For the text-containing cell, return its midpoint in (X, Y) coordinate format. 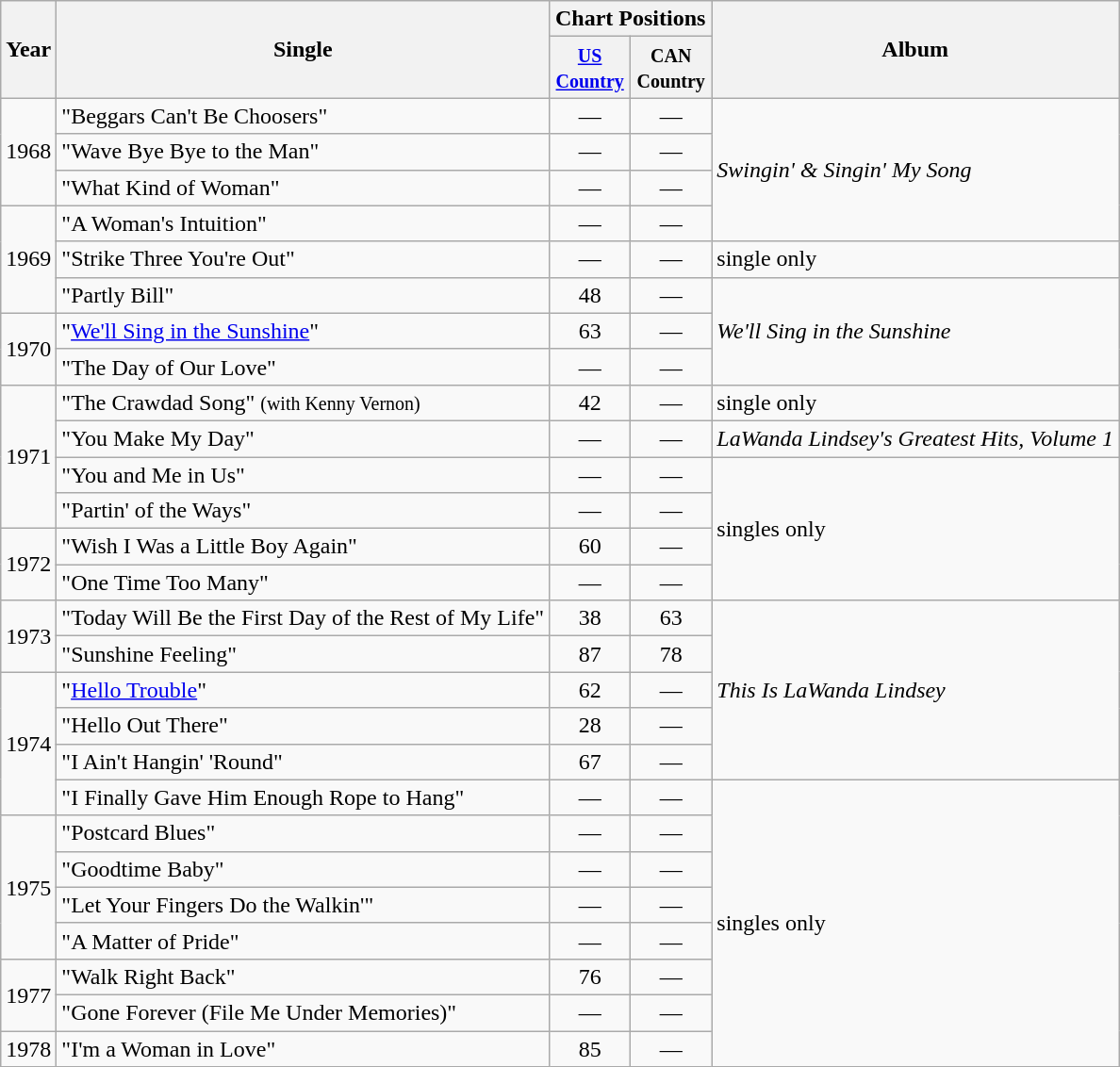
CAN Country (671, 68)
1974 (28, 744)
"I Finally Gave Him Enough Rope to Hang" (304, 797)
"Wave Bye Bye to the Man" (304, 152)
US Country (590, 68)
"Beggars Can't Be Choosers" (304, 116)
60 (590, 547)
"I Ain't Hangin' 'Round" (304, 762)
"You and Me in Us" (304, 474)
"Partly Bill" (304, 295)
"Strike Three You're Out" (304, 259)
Single (304, 49)
1968 (28, 152)
"One Time Too Many" (304, 583)
38 (590, 618)
"Let Your Fingers Do the Walkin'" (304, 905)
87 (590, 654)
"You Make My Day" (304, 438)
"A Woman's Intuition" (304, 223)
"Hello Out There" (304, 726)
1978 (28, 1049)
"Wish I Was a Little Boy Again" (304, 547)
We'll Sing in the Sunshine (915, 331)
"Today Will Be the First Day of the Rest of My Life" (304, 618)
1975 (28, 887)
"The Day of Our Love" (304, 367)
85 (590, 1049)
67 (590, 762)
Album (915, 49)
1970 (28, 349)
1973 (28, 636)
1972 (28, 565)
1969 (28, 259)
28 (590, 726)
"What Kind of Woman" (304, 188)
78 (671, 654)
48 (590, 295)
Swingin' & Singin' My Song (915, 170)
"A Matter of Pride" (304, 941)
"Walk Right Back" (304, 977)
1977 (28, 994)
"Gone Forever (File Me Under Memories)" (304, 1012)
62 (590, 690)
42 (590, 402)
"We'll Sing in the Sunshine" (304, 331)
1971 (28, 456)
"Sunshine Feeling" (304, 654)
"Partin' of the Ways" (304, 511)
This Is LaWanda Lindsey (915, 690)
"Goodtime Baby" (304, 869)
"The Crawdad Song" (with Kenny Vernon) (304, 402)
76 (590, 977)
"Hello Trouble" (304, 690)
"Postcard Blues" (304, 833)
Year (28, 49)
Chart Positions (631, 19)
LaWanda Lindsey's Greatest Hits, Volume 1 (915, 438)
"I'm a Woman in Love" (304, 1049)
